Identify which cell holds the provided text, then report its [x, y] central coordinate. 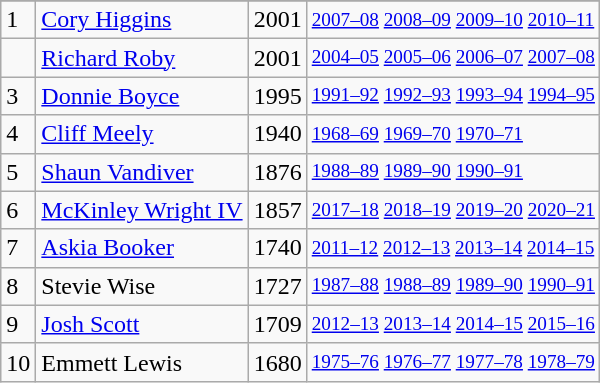
Cliff Meely [142, 134]
Stevie Wise [142, 286]
1680 [278, 362]
1709 [278, 324]
2007–08 2008–09 2009–10 2010–11 [453, 20]
1940 [278, 134]
Cory Higgins [142, 20]
1991–92 1992–93 1993–94 1994–95 [453, 96]
8 [18, 286]
2012–13 2013–14 2014–15 2015–16 [453, 324]
1 [18, 20]
2017–18 2018–19 2019–20 2020–21 [453, 210]
Shaun Vandiver [142, 172]
1975–76 1976–77 1977–78 1978–79 [453, 362]
1988–89 1989–90 1990–91 [453, 172]
5 [18, 172]
Donnie Boyce [142, 96]
10 [18, 362]
2011–12 2012–13 2013–14 2014–15 [453, 248]
6 [18, 210]
Emmett Lewis [142, 362]
1968–69 1969–70 1970–71 [453, 134]
4 [18, 134]
Askia Booker [142, 248]
1876 [278, 172]
2004–05 2005–06 2006–07 2007–08 [453, 58]
Richard Roby [142, 58]
Josh Scott [142, 324]
1740 [278, 248]
9 [18, 324]
1987–88 1988–89 1989–90 1990–91 [453, 286]
1995 [278, 96]
1857 [278, 210]
7 [18, 248]
3 [18, 96]
McKinley Wright IV [142, 210]
1727 [278, 286]
